Extract the (x, y) coordinate from the center of the cell holding the provided text.  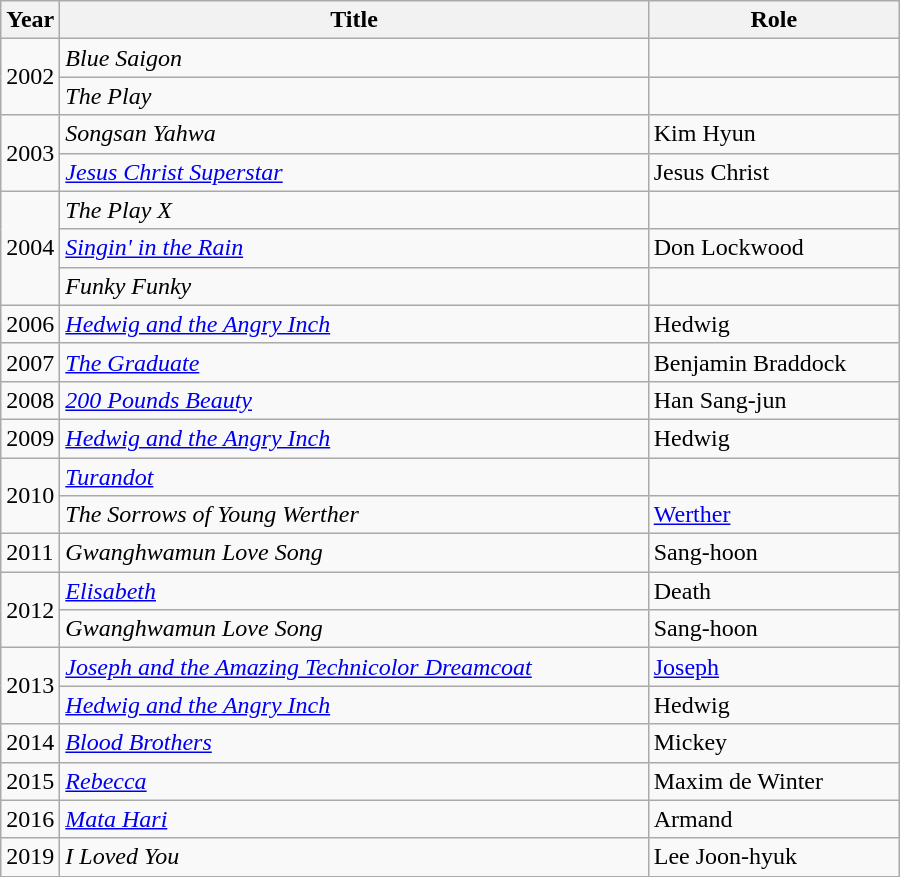
Singin' in the Rain (354, 248)
2011 (30, 553)
Turandot (354, 477)
Funky Funky (354, 286)
Role (774, 20)
2007 (30, 362)
Elisabeth (354, 591)
Don Lockwood (774, 248)
Death (774, 591)
2015 (30, 781)
The Graduate (354, 362)
Blood Brothers (354, 743)
The Sorrows of Young Werther (354, 515)
2006 (30, 324)
Kim Hyun (774, 134)
2010 (30, 496)
Lee Joon-hyuk (774, 857)
2014 (30, 743)
The Play X (354, 210)
Joseph and the Amazing Technicolor Dreamcoat (354, 667)
Rebecca (354, 781)
2016 (30, 819)
2012 (30, 610)
Armand (774, 819)
Mata Hari (354, 819)
Year (30, 20)
Han Sang-jun (774, 400)
2008 (30, 400)
2013 (30, 686)
Title (354, 20)
Mickey (774, 743)
200 Pounds Beauty (354, 400)
2009 (30, 438)
2002 (30, 77)
Joseph (774, 667)
The Play (354, 96)
Jesus Christ (774, 172)
Maxim de Winter (774, 781)
2003 (30, 153)
Songsan Yahwa (354, 134)
I Loved You (354, 857)
2019 (30, 857)
2004 (30, 248)
Blue Saigon (354, 58)
Jesus Christ Superstar (354, 172)
Werther (774, 515)
Benjamin Braddock (774, 362)
